Pinpoint the cell where the given text exists, returning its (X, Y) midpoint coordinate. 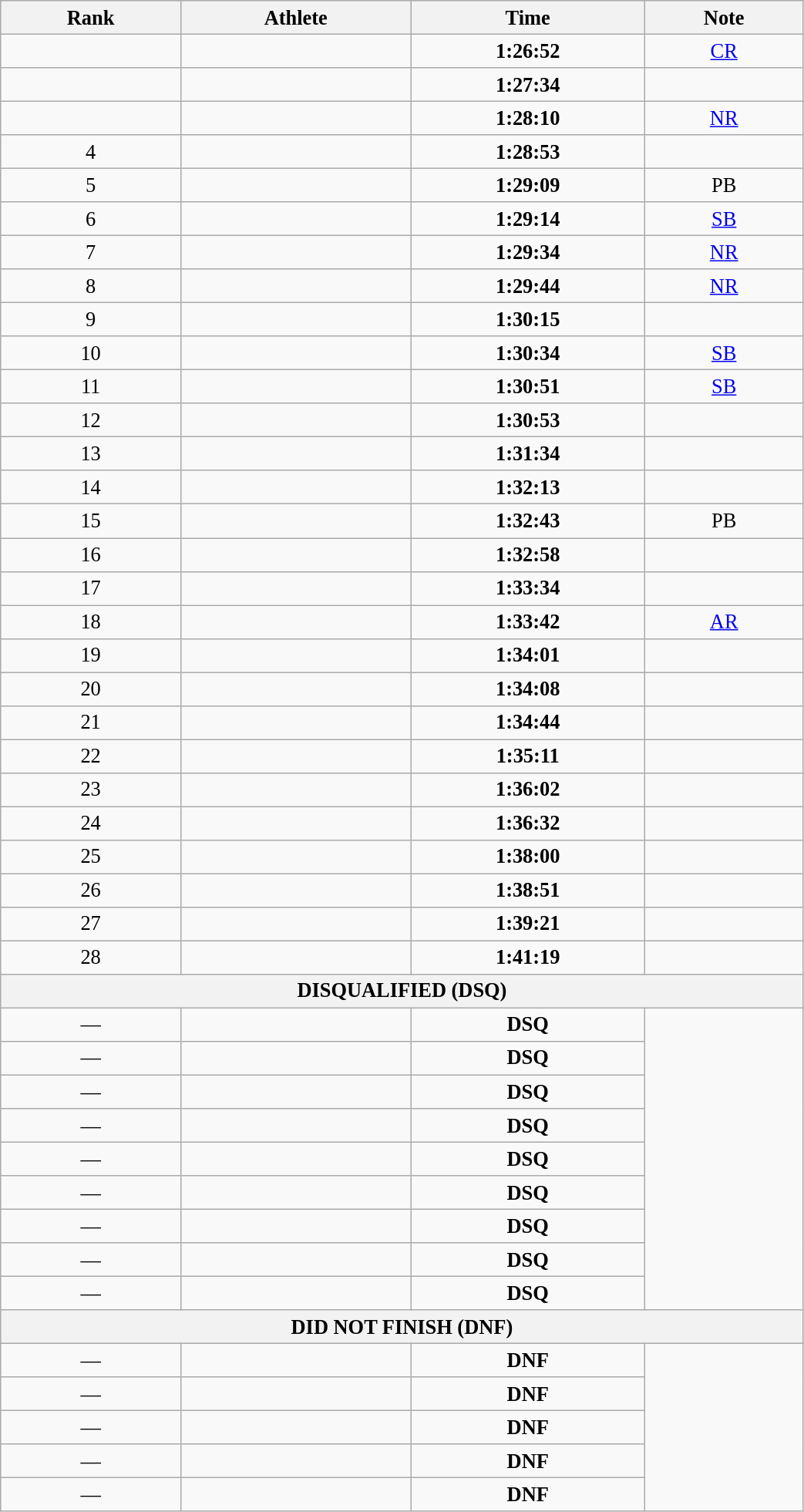
CR (724, 51)
1:29:34 (527, 252)
25 (91, 857)
18 (91, 621)
1:41:19 (527, 958)
5 (91, 185)
Rank (91, 17)
Athlete (296, 17)
9 (91, 319)
1:30:34 (527, 353)
1:29:09 (527, 185)
DID NOT FINISH (DNF) (402, 1327)
1:31:34 (527, 453)
14 (91, 487)
1:28:10 (527, 118)
17 (91, 588)
1:30:51 (527, 386)
1:32:43 (527, 521)
DISQUALIFIED (DSQ) (402, 991)
1:34:08 (527, 689)
13 (91, 453)
Time (527, 17)
7 (91, 252)
23 (91, 790)
1:27:34 (527, 84)
11 (91, 386)
26 (91, 891)
1:28:53 (527, 152)
1:38:51 (527, 891)
1:32:58 (527, 554)
1:36:02 (527, 790)
6 (91, 219)
1:35:11 (527, 756)
1:39:21 (527, 924)
1:33:42 (527, 621)
8 (91, 286)
16 (91, 554)
15 (91, 521)
10 (91, 353)
21 (91, 722)
27 (91, 924)
1:34:01 (527, 655)
1:36:32 (527, 823)
22 (91, 756)
1:29:14 (527, 219)
1:33:34 (527, 588)
19 (91, 655)
1:30:15 (527, 319)
1:32:13 (527, 487)
1:38:00 (527, 857)
AR (724, 621)
1:34:44 (527, 722)
24 (91, 823)
4 (91, 152)
1:29:44 (527, 286)
Note (724, 17)
12 (91, 420)
28 (91, 958)
1:26:52 (527, 51)
20 (91, 689)
1:30:53 (527, 420)
